Search for the cell housing the specified text and yield its (x, y) center coordinate. 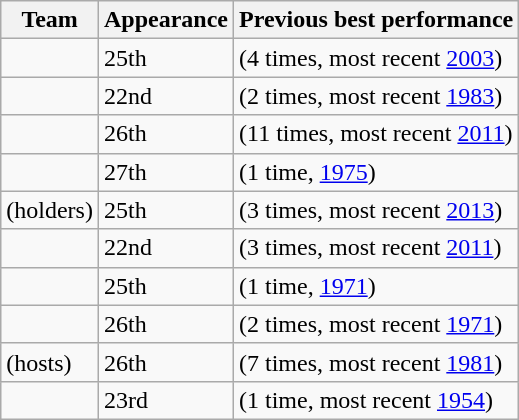
(7 times, most recent 1981) (376, 362)
Appearance (166, 20)
(2 times, most recent 1983) (376, 96)
(3 times, most recent 2011) (376, 248)
(1 time, most recent 1954) (376, 400)
Previous best performance (376, 20)
(hosts) (50, 362)
23rd (166, 400)
(1 time, 1975) (376, 172)
Team (50, 20)
(holders) (50, 210)
(3 times, most recent 2013) (376, 210)
(1 time, 1971) (376, 286)
27th (166, 172)
(11 times, most recent 2011) (376, 134)
(2 times, most recent 1971) (376, 324)
(4 times, most recent 2003) (376, 58)
